Output the [X, Y] coordinate of the center of the cell containing the given text.  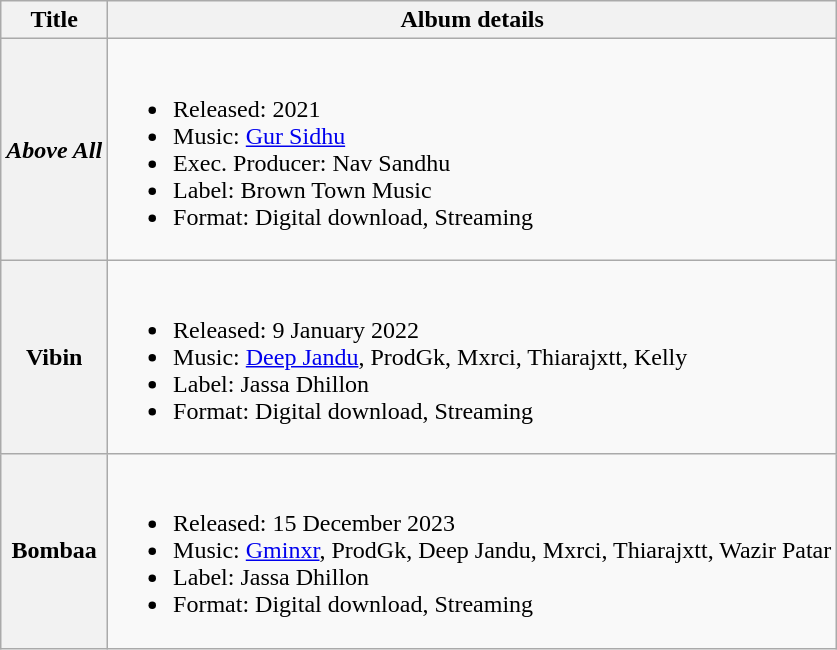
Bombaa [54, 551]
Released: 9 January 2022Music: Deep Jandu, ProdGk, Mxrci, Thiarajxtt, KellyLabel: Jassa DhillonFormat: Digital download, Streaming [472, 357]
Released: 2021Music: Gur SidhuExec. Producer: Nav SandhuLabel: Brown Town MusicFormat: Digital download, Streaming [472, 150]
Above All [54, 150]
Title [54, 20]
Album details [472, 20]
Released: 15 December 2023Music: Gminxr, ProdGk, Deep Jandu, Mxrci, Thiarajxtt, Wazir PatarLabel: Jassa DhillonFormat: Digital download, Streaming [472, 551]
Vibin [54, 357]
